For the text-containing cell, return its midpoint in (x, y) coordinate format. 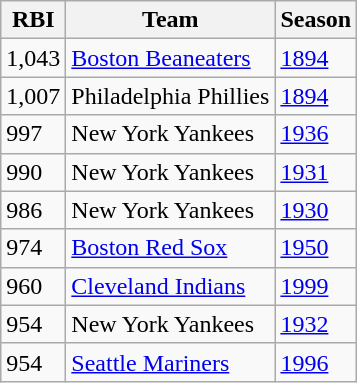
1996 (316, 362)
Philadelphia Phillies (170, 96)
1999 (316, 286)
986 (34, 210)
Boston Red Sox (170, 248)
1930 (316, 210)
1931 (316, 172)
974 (34, 248)
Boston Beaneaters (170, 58)
990 (34, 172)
960 (34, 286)
1950 (316, 248)
Seattle Mariners (170, 362)
Season (316, 20)
1932 (316, 324)
Cleveland Indians (170, 286)
1,043 (34, 58)
RBI (34, 20)
1,007 (34, 96)
1936 (316, 134)
997 (34, 134)
Team (170, 20)
